Return [X, Y] of the center of cell containing provided text 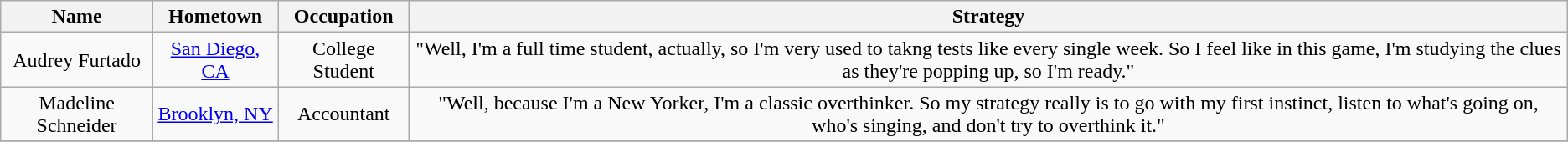
College Student [343, 60]
Occupation [343, 17]
Hometown [214, 17]
San Diego, CA [214, 60]
Madeline Schneider [77, 114]
Strategy [988, 17]
Accountant [343, 114]
Audrey Furtado [77, 60]
Brooklyn, NY [214, 114]
Name [77, 17]
